Find where the given text appears and provide that cell's center as [x, y] coordinate. 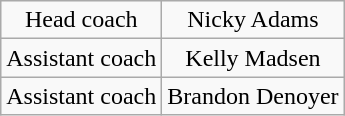
Brandon Denoyer [253, 96]
Nicky Adams [253, 20]
Kelly Madsen [253, 58]
Head coach [82, 20]
